Return the [X, Y] coordinate for the center point of the cell that contains the specified text.  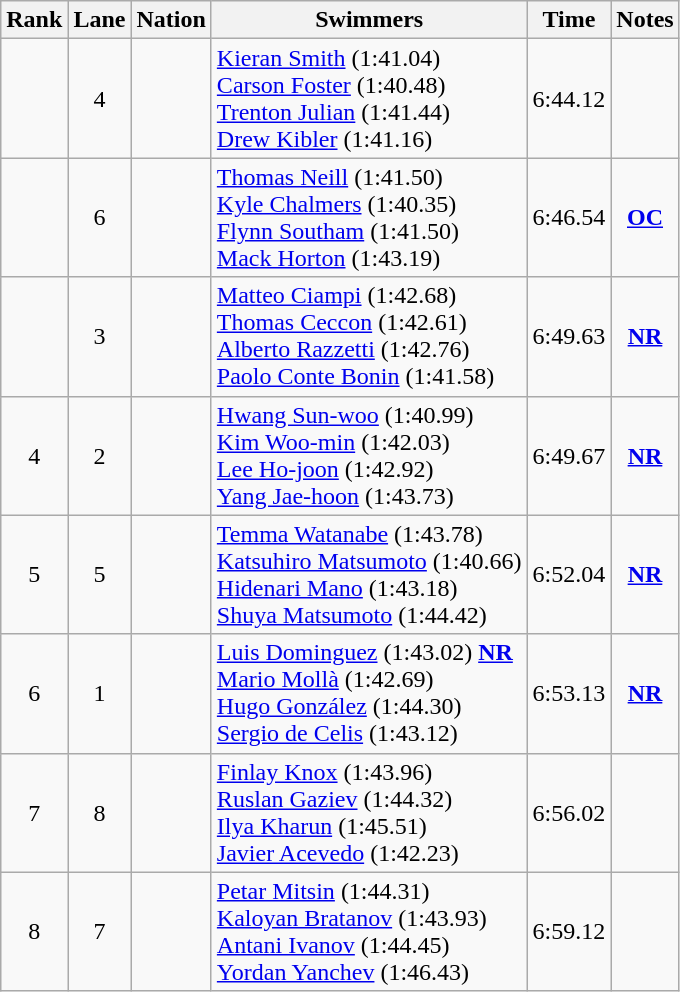
Luis Dominguez (1:43.02) NRMario Mollà (1:42.69)Hugo González (1:44.30)Sergio de Celis (1:43.12) [369, 694]
Petar Mitsin (1:44.31)Kaloyan Bratanov (1:43.93)Antani Ivanov (1:44.45)Yordan Yanchev (1:46.43) [369, 932]
Swimmers [369, 20]
Finlay Knox (1:43.96)Ruslan Gaziev (1:44.32)Ilya Kharun (1:45.51)Javier Acevedo (1:42.23) [369, 812]
6:53.13 [569, 694]
1 [100, 694]
6:59.12 [569, 932]
Rank [34, 20]
6:44.12 [569, 98]
6:52.04 [569, 574]
6:46.54 [569, 218]
6:56.02 [569, 812]
Lane [100, 20]
Thomas Neill (1:41.50)Kyle Chalmers (1:40.35)Flynn Southam (1:41.50)Mack Horton (1:43.19) [369, 218]
Nation [171, 20]
6:49.63 [569, 336]
Hwang Sun-woo (1:40.99)Kim Woo-min (1:42.03)Lee Ho-joon (1:42.92)Yang Jae-hoon (1:43.73) [369, 456]
6:49.67 [569, 456]
Time [569, 20]
Matteo Ciampi (1:42.68)Thomas Ceccon (1:42.61)Alberto Razzetti (1:42.76)Paolo Conte Bonin (1:41.58) [369, 336]
2 [100, 456]
Temma Watanabe (1:43.78)Katsuhiro Matsumoto (1:40.66)Hidenari Mano (1:43.18)Shuya Matsumoto (1:44.42) [369, 574]
OC [645, 218]
3 [100, 336]
Kieran Smith (1:41.04)Carson Foster (1:40.48)Trenton Julian (1:41.44)Drew Kibler (1:41.16) [369, 98]
Notes [645, 20]
